Identify which cell holds the provided text, then report its (x, y) central coordinate. 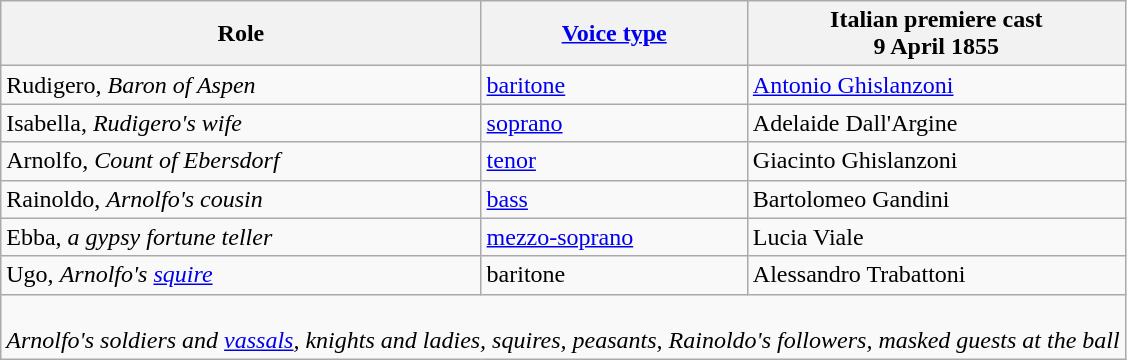
bass (614, 199)
Lucia Viale (936, 237)
Arnolfo, Count of Ebersdorf (241, 161)
tenor (614, 161)
Voice type (614, 34)
soprano (614, 123)
Rudigero, Baron of Aspen (241, 85)
Role (241, 34)
mezzo-soprano (614, 237)
Ugo, Arnolfo's squire (241, 275)
Isabella, Rudigero's wife (241, 123)
Adelaide Dall'Argine (936, 123)
Italian premiere cast9 April 1855 (936, 34)
Antonio Ghislanzoni (936, 85)
Ebba, a gypsy fortune teller (241, 237)
Bartolomeo Gandini (936, 199)
Rainoldo, Arnolfo's cousin (241, 199)
Alessandro Trabattoni (936, 275)
Arnolfo's soldiers and vassals, knights and ladies, squires, peasants, Rainoldo's followers, masked guests at the ball (563, 326)
Giacinto Ghislanzoni (936, 161)
